Extract the [X, Y] coordinate from the center of the cell holding the provided text.  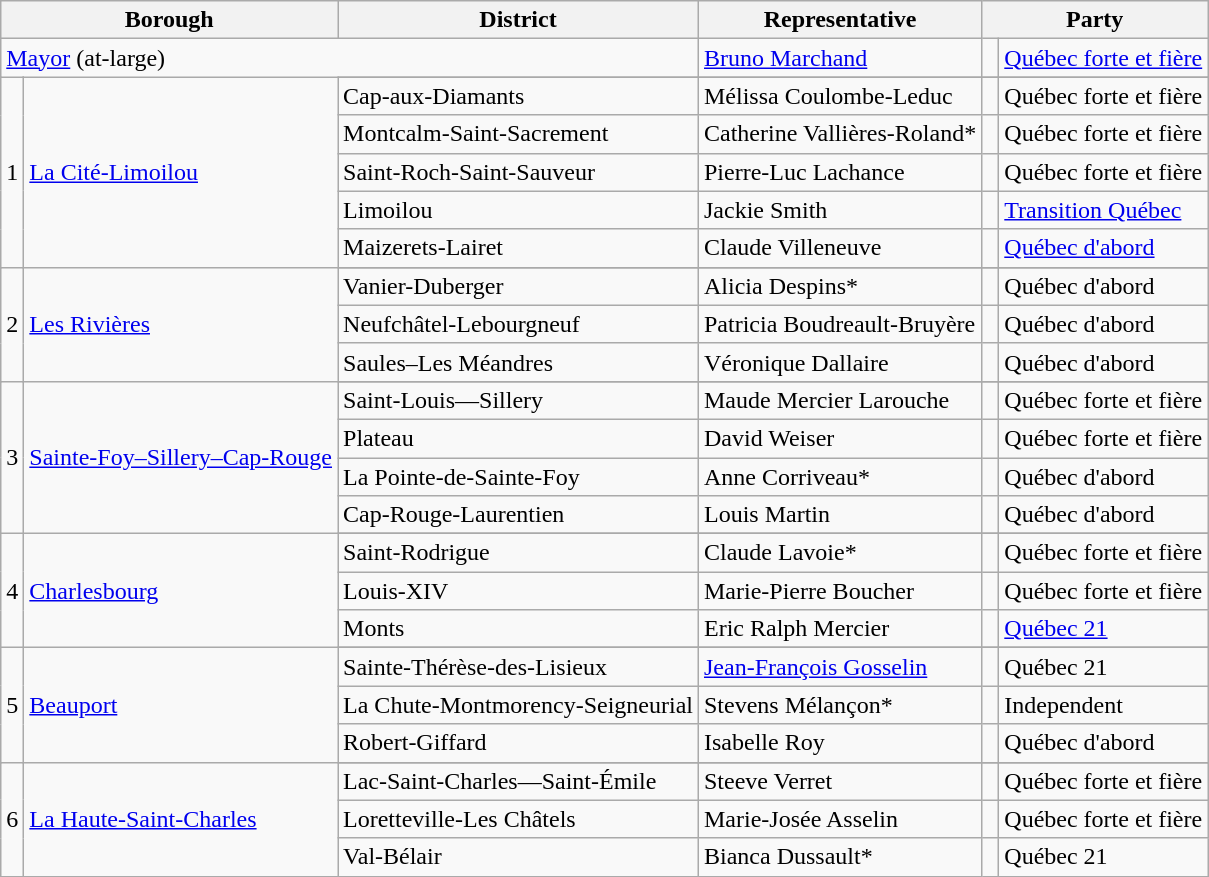
5 [12, 705]
Charlesbourg [181, 591]
Marie-Josée Asselin [840, 819]
Party [1095, 20]
District [518, 20]
La Chute-Montmorency-Seigneurial [518, 705]
Vanier-Duberger [518, 286]
Independent [1104, 705]
Limoilou [518, 210]
Maizerets-Lairet [518, 248]
Steeve Verret [840, 781]
Saint-Roch-Saint-Sauveur [518, 172]
3 [12, 457]
Maude Mercier Larouche [840, 400]
Robert-Giffard [518, 743]
Catherine Vallières-Roland* [840, 134]
Jackie Smith [840, 210]
6 [12, 819]
Véronique Dallaire [840, 362]
Monts [518, 629]
David Weiser [840, 438]
Saint-Rodrigue [518, 553]
Saint-Louis—Sillery [518, 400]
Neufchâtel-Lebourgneuf [518, 324]
Pierre-Luc Lachance [840, 172]
Jean-François Gosselin [840, 667]
Claude Lavoie* [840, 553]
Isabelle Roy [840, 743]
Louis Martin [840, 515]
Borough [170, 20]
Alicia Despins* [840, 286]
2 [12, 324]
Plateau [518, 438]
4 [12, 591]
1 [12, 172]
Patricia Boudreault-Bruyère [840, 324]
Cap-Rouge-Laurentien [518, 515]
Sainte-Foy–Sillery–Cap-Rouge [181, 457]
Loretteville-Les Châtels [518, 819]
Eric Ralph Mercier [840, 629]
Montcalm-Saint-Sacrement [518, 134]
Bruno Marchand [840, 58]
Cap-aux-Diamants [518, 96]
Transition Québec [1104, 210]
La Cité-Limoilou [181, 172]
Beauport [181, 705]
Sainte-Thérèse-des-Lisieux [518, 667]
Stevens Mélançon* [840, 705]
Marie-Pierre Boucher [840, 591]
Claude Villeneuve [840, 248]
Anne Corriveau* [840, 477]
Val-Bélair [518, 857]
Les Rivières [181, 324]
Representative [840, 20]
Mélissa Coulombe-Leduc [840, 96]
Lac-Saint-Charles—Saint-Émile [518, 781]
Mayor (at-large) [350, 58]
Saules–Les Méandres [518, 362]
La Pointe-de-Sainte-Foy [518, 477]
Louis-XIV [518, 591]
Bianca Dussault* [840, 857]
La Haute-Saint-Charles [181, 819]
